Capture the cell that displays the provided text and extract its (X, Y) central coordinate. 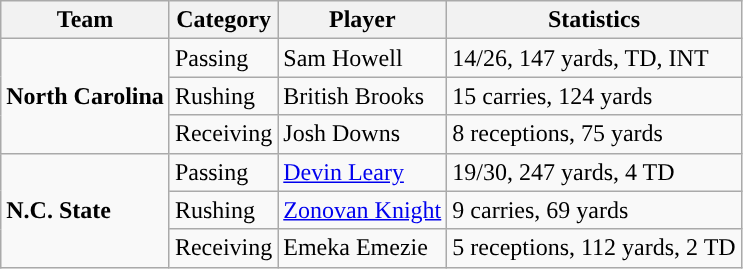
Josh Downs (362, 134)
Statistics (594, 20)
British Brooks (362, 96)
Sam Howell (362, 58)
Category (223, 20)
9 carries, 69 yards (594, 210)
8 receptions, 75 yards (594, 134)
North Carolina (86, 96)
Team (86, 20)
14/26, 147 yards, TD, INT (594, 58)
19/30, 247 yards, 4 TD (594, 172)
N.C. State (86, 210)
15 carries, 124 yards (594, 96)
Emeka Emezie (362, 248)
Player (362, 20)
Zonovan Knight (362, 210)
5 receptions, 112 yards, 2 TD (594, 248)
Devin Leary (362, 172)
